Extract the [x, y] coordinate from the center of the cell holding the provided text.  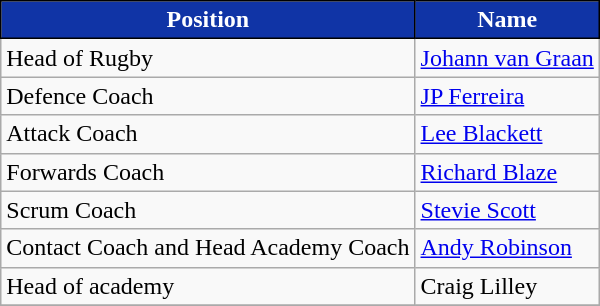
Craig Lilley [507, 286]
Head of academy [208, 286]
Richard Blaze [507, 172]
Johann van Graan [507, 58]
JP Ferreira [507, 96]
Position [208, 20]
Attack Coach [208, 134]
Head of Rugby [208, 58]
Andy Robinson [507, 248]
Stevie Scott [507, 210]
Forwards Coach [208, 172]
Lee Blackett [507, 134]
Name [507, 20]
Contact Coach and Head Academy Coach [208, 248]
Scrum Coach [208, 210]
Defence Coach [208, 96]
